Scan for the cell matching the given text and deliver its [X, Y] coordinate at center. 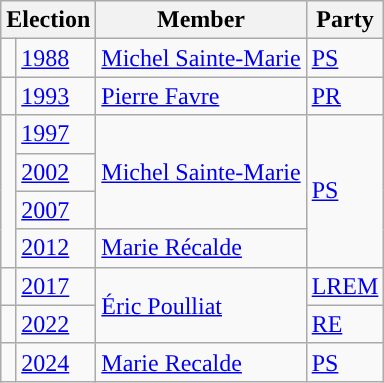
1988 [56, 58]
LREM [345, 286]
Party [345, 20]
Election [48, 20]
Pierre Favre [201, 96]
2024 [56, 362]
1993 [56, 96]
Marie Recalde [201, 362]
Éric Poulliat [201, 305]
2012 [56, 248]
RE [345, 324]
Marie Récalde [201, 248]
Member [201, 20]
1997 [56, 134]
2017 [56, 286]
2007 [56, 210]
2002 [56, 172]
PR [345, 96]
2022 [56, 324]
